Provide the [x, y] coordinate of the cell's center where the given text is located.  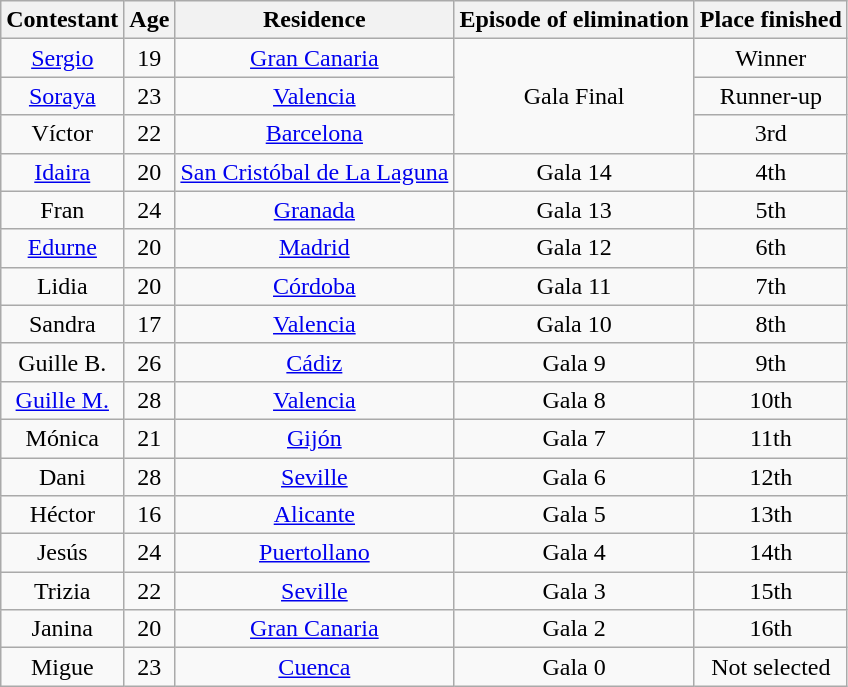
Gala 10 [574, 324]
7th [770, 286]
19 [150, 58]
Héctor [62, 515]
8th [770, 324]
Winner [770, 58]
Age [150, 20]
Gala 5 [574, 515]
Gala 13 [574, 210]
Madrid [314, 248]
Gala 14 [574, 172]
Gala Final [574, 96]
12th [770, 477]
Episode of elimination [574, 20]
4th [770, 172]
Gala 7 [574, 438]
Janina [62, 629]
Cádiz [314, 362]
Guille M. [62, 400]
Edurne [62, 248]
5th [770, 210]
Not selected [770, 667]
Guille B. [62, 362]
Gala 9 [574, 362]
Sandra [62, 324]
17 [150, 324]
Gala 12 [574, 248]
Sergio [62, 58]
14th [770, 553]
Gala 2 [574, 629]
16th [770, 629]
Gala 4 [574, 553]
Gala 6 [574, 477]
Puertollano [314, 553]
Cuenca [314, 667]
3rd [770, 134]
Runner-up [770, 96]
10th [770, 400]
Dani [62, 477]
Granada [314, 210]
Mónica [62, 438]
Soraya [62, 96]
Gala 3 [574, 591]
9th [770, 362]
Migue [62, 667]
Place finished [770, 20]
26 [150, 362]
Trizia [62, 591]
21 [150, 438]
Contestant [62, 20]
15th [770, 591]
Jesús [62, 553]
Fran [62, 210]
11th [770, 438]
Alicante [314, 515]
Víctor [62, 134]
13th [770, 515]
Córdoba [314, 286]
Gijón [314, 438]
Gala 8 [574, 400]
16 [150, 515]
6th [770, 248]
Residence [314, 20]
Lidia [62, 286]
San Cristóbal de La Laguna [314, 172]
Gala 0 [574, 667]
Idaira [62, 172]
Gala 11 [574, 286]
Barcelona [314, 134]
